Find where the given text appears and provide that cell's center as (x, y) coordinate. 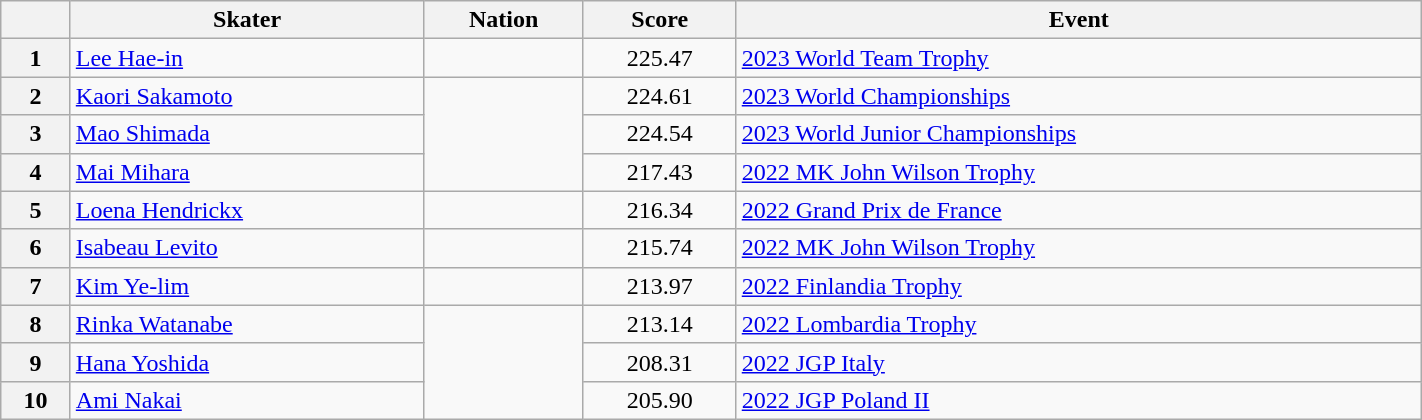
215.74 (660, 248)
Hana Yoshida (247, 362)
Lee Hae-in (247, 58)
213.14 (660, 324)
Isabeau Levito (247, 248)
Kaori Sakamoto (247, 96)
208.31 (660, 362)
Ami Nakai (247, 400)
3 (36, 134)
Score (660, 20)
Loena Hendrickx (247, 210)
10 (36, 400)
Kim Ye-lim (247, 286)
205.90 (660, 400)
2 (36, 96)
Mao Shimada (247, 134)
2023 World Championships (1078, 96)
2022 Finlandia Trophy (1078, 286)
2023 World Junior Championships (1078, 134)
8 (36, 324)
2023 World Team Trophy (1078, 58)
225.47 (660, 58)
Event (1078, 20)
4 (36, 172)
2022 Grand Prix de France (1078, 210)
Rinka Watanabe (247, 324)
6 (36, 248)
213.97 (660, 286)
2022 JGP Poland II (1078, 400)
Skater (247, 20)
217.43 (660, 172)
1 (36, 58)
224.54 (660, 134)
2022 Lombardia Trophy (1078, 324)
9 (36, 362)
Mai Mihara (247, 172)
Nation (504, 20)
2022 JGP Italy (1078, 362)
7 (36, 286)
216.34 (660, 210)
5 (36, 210)
224.61 (660, 96)
